For the text-containing cell, return its midpoint in [X, Y] coordinate format. 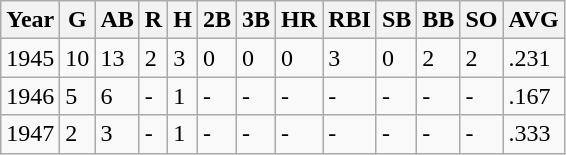
.333 [534, 134]
.231 [534, 58]
1947 [30, 134]
.167 [534, 96]
SO [482, 20]
1945 [30, 58]
H [183, 20]
BB [438, 20]
AB [117, 20]
13 [117, 58]
1946 [30, 96]
RBI [350, 20]
5 [78, 96]
10 [78, 58]
HR [300, 20]
R [153, 20]
6 [117, 96]
G [78, 20]
AVG [534, 20]
3B [256, 20]
SB [396, 20]
2B [216, 20]
Year [30, 20]
